Scan for the cell matching the given text and deliver its (X, Y) coordinate at center. 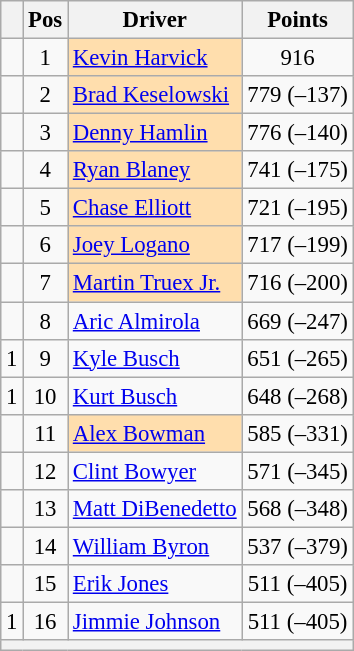
717 (–199) (298, 245)
12 (46, 471)
Pos (46, 20)
9 (46, 358)
776 (–140) (298, 133)
William Byron (155, 546)
5 (46, 208)
651 (–265) (298, 358)
669 (–247) (298, 321)
Matt DiBenedetto (155, 509)
7 (46, 283)
Chase Elliott (155, 208)
Brad Keselowski (155, 95)
11 (46, 433)
2 (46, 95)
Ryan Blaney (155, 170)
6 (46, 245)
13 (46, 509)
Erik Jones (155, 584)
Jimmie Johnson (155, 621)
Joey Logano (155, 245)
4 (46, 170)
Kurt Busch (155, 396)
571 (–345) (298, 471)
Denny Hamlin (155, 133)
537 (–379) (298, 546)
14 (46, 546)
15 (46, 584)
Kevin Harvick (155, 58)
16 (46, 621)
10 (46, 396)
721 (–195) (298, 208)
585 (–331) (298, 433)
916 (298, 58)
Points (298, 20)
8 (46, 321)
Driver (155, 20)
779 (–137) (298, 95)
568 (–348) (298, 509)
Martin Truex Jr. (155, 283)
716 (–200) (298, 283)
3 (46, 133)
Alex Bowman (155, 433)
Kyle Busch (155, 358)
Aric Almirola (155, 321)
741 (–175) (298, 170)
648 (–268) (298, 396)
Clint Bowyer (155, 471)
